Output the (x, y) coordinate of the center of the cell containing the given text.  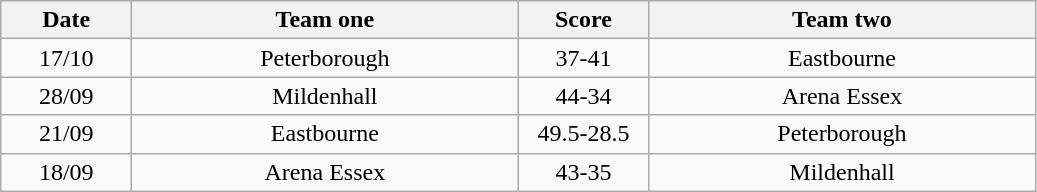
17/10 (66, 58)
Date (66, 20)
37-41 (584, 58)
Team two (842, 20)
Score (584, 20)
44-34 (584, 96)
Team one (325, 20)
21/09 (66, 134)
43-35 (584, 172)
49.5-28.5 (584, 134)
18/09 (66, 172)
28/09 (66, 96)
